Pinpoint the cell where the given text exists, returning its (x, y) midpoint coordinate. 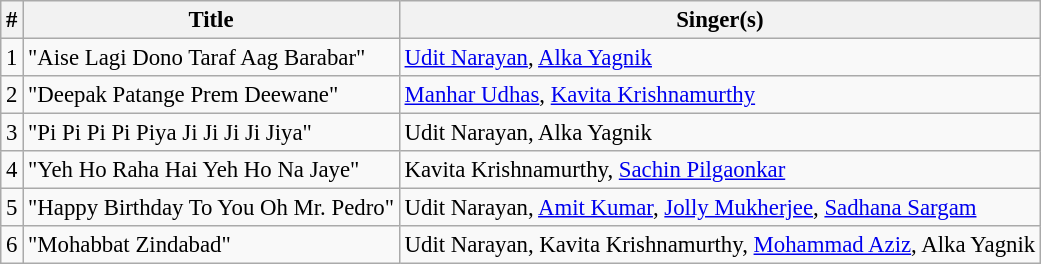
5 (12, 208)
4 (12, 170)
Title (212, 20)
"Deepak Patange Prem Deewane" (212, 95)
3 (12, 133)
6 (12, 245)
"Pi Pi Pi Pi Piya Ji Ji Ji Ji Jiya" (212, 133)
Udit Narayan, Kavita Krishnamurthy, Mohammad Aziz, Alka Yagnik (720, 245)
1 (12, 58)
"Mohabbat Zindabad" (212, 245)
Kavita Krishnamurthy, Sachin Pilgaonkar (720, 170)
"Happy Birthday To You Oh Mr. Pedro" (212, 208)
"Yeh Ho Raha Hai Yeh Ho Na Jaye" (212, 170)
# (12, 20)
Udit Narayan, Amit Kumar, Jolly Mukherjee, Sadhana Sargam (720, 208)
2 (12, 95)
"Aise Lagi Dono Taraf Aag Barabar" (212, 58)
Singer(s) (720, 20)
Manhar Udhas, Kavita Krishnamurthy (720, 95)
